Capture the cell that displays the provided text and extract its (x, y) central coordinate. 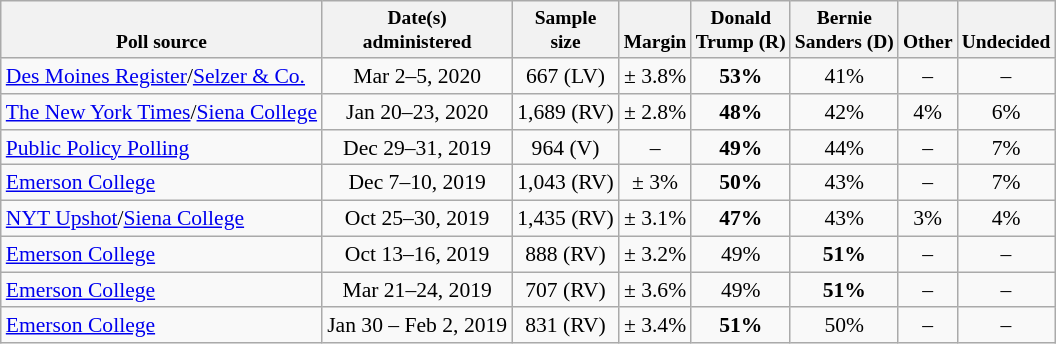
48% (740, 112)
964 (V) (566, 148)
± 3.1% (655, 219)
± 2.8% (655, 112)
667 (LV) (566, 76)
BernieSanders (D) (844, 30)
DonaldTrump (R) (740, 30)
Dec 29–31, 2019 (417, 148)
NYT Upshot/Siena College (162, 219)
Samplesize (566, 30)
Public Policy Polling (162, 148)
1,435 (RV) (566, 219)
6% (1006, 112)
831 (RV) (566, 326)
47% (740, 219)
Undecided (1006, 30)
Jan 20–23, 2020 (417, 112)
42% (844, 112)
± 3.8% (655, 76)
Other (928, 30)
44% (844, 148)
The New York Times/Siena College (162, 112)
± 3.4% (655, 326)
707 (RV) (566, 290)
Date(s)administered (417, 30)
Jan 30 – Feb 2, 2019 (417, 326)
1,689 (RV) (566, 112)
± 3.6% (655, 290)
Des Moines Register/Selzer & Co. (162, 76)
41% (844, 76)
888 (RV) (566, 254)
3% (928, 219)
Oct 25–30, 2019 (417, 219)
± 3% (655, 183)
Margin (655, 30)
Mar 21–24, 2019 (417, 290)
Dec 7–10, 2019 (417, 183)
± 3.2% (655, 254)
1,043 (RV) (566, 183)
Mar 2–5, 2020 (417, 76)
Oct 13–16, 2019 (417, 254)
53% (740, 76)
Poll source (162, 30)
